From the cell containing the given text, extract its center point as [x, y] coordinate. 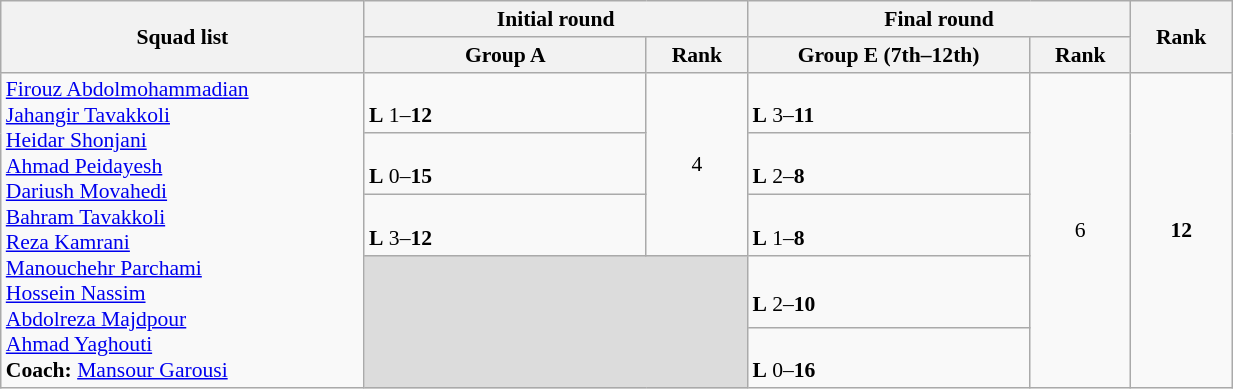
L 1–8 [888, 226]
6 [1080, 230]
L 3–12 [505, 226]
Final round [938, 19]
Group E (7th–12th) [888, 55]
L 2–8 [888, 164]
12 [1182, 230]
L 3–11 [888, 102]
L 2–10 [888, 292]
L 0–16 [888, 358]
L 1–12 [505, 102]
L 0–15 [505, 164]
Squad list [182, 36]
Initial round [556, 19]
4 [696, 164]
Group A [505, 55]
